From the cell containing the given text, extract its center point as [X, Y] coordinate. 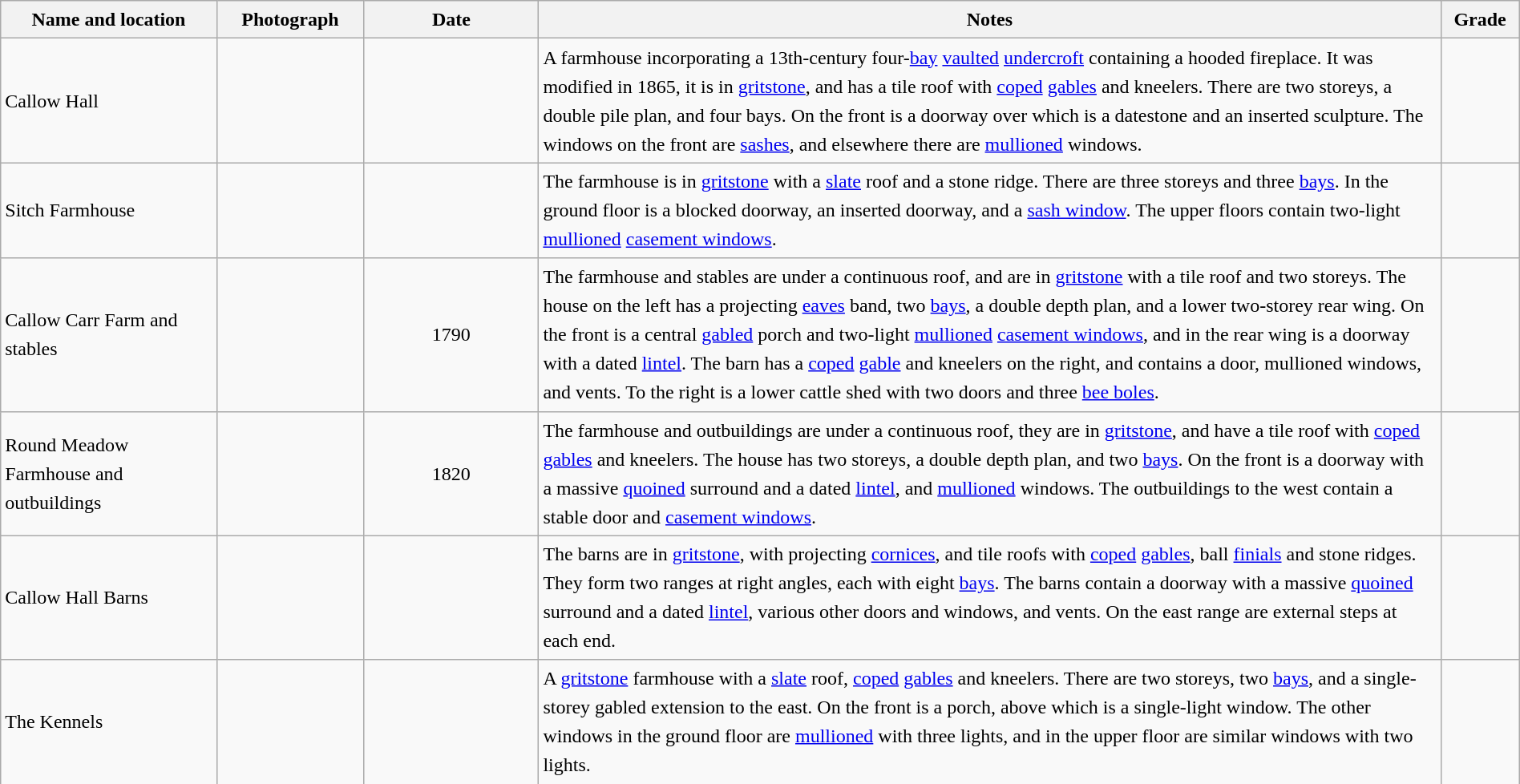
Callow Hall [109, 101]
1790 [451, 335]
1820 [451, 473]
Notes [989, 19]
Name and location [109, 19]
Date [451, 19]
Round Meadow Farmhouse and outbuildings [109, 473]
The Kennels [109, 721]
Callow Hall Barns [109, 598]
Photograph [290, 19]
Callow Carr Farm and stables [109, 335]
Grade [1480, 19]
Sitch Farmhouse [109, 210]
